Capture the cell that displays the provided text and extract its (X, Y) central coordinate. 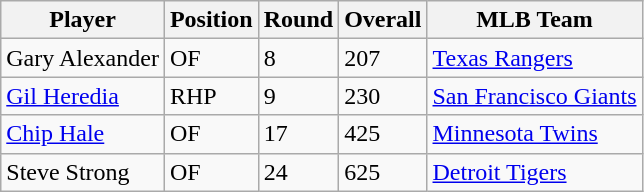
Player (83, 20)
207 (383, 58)
625 (383, 172)
Position (211, 20)
San Francisco Giants (534, 96)
Gary Alexander (83, 58)
Detroit Tigers (534, 172)
RHP (211, 96)
Round (298, 20)
Steve Strong (83, 172)
24 (298, 172)
425 (383, 134)
9 (298, 96)
17 (298, 134)
Overall (383, 20)
8 (298, 58)
230 (383, 96)
Texas Rangers (534, 58)
MLB Team (534, 20)
Minnesota Twins (534, 134)
Gil Heredia (83, 96)
Chip Hale (83, 134)
